Locate the cell with the specified text and output its (X, Y) center coordinate. 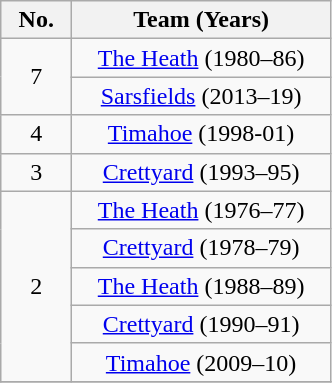
Timahoe (2009–10) (202, 362)
7 (36, 77)
Crettyard (1993–95) (202, 172)
2 (36, 286)
Crettyard (1990–91) (202, 324)
Timahoe (1998-01) (202, 134)
3 (36, 172)
No. (36, 20)
The Heath (1988–89) (202, 286)
Team (Years) (202, 20)
4 (36, 134)
The Heath (1976–77) (202, 210)
Sarsfields (2013–19) (202, 96)
The Heath (1980–86) (202, 58)
Crettyard (1978–79) (202, 248)
